Output the (x, y) coordinate of the center of the cell containing the given text.  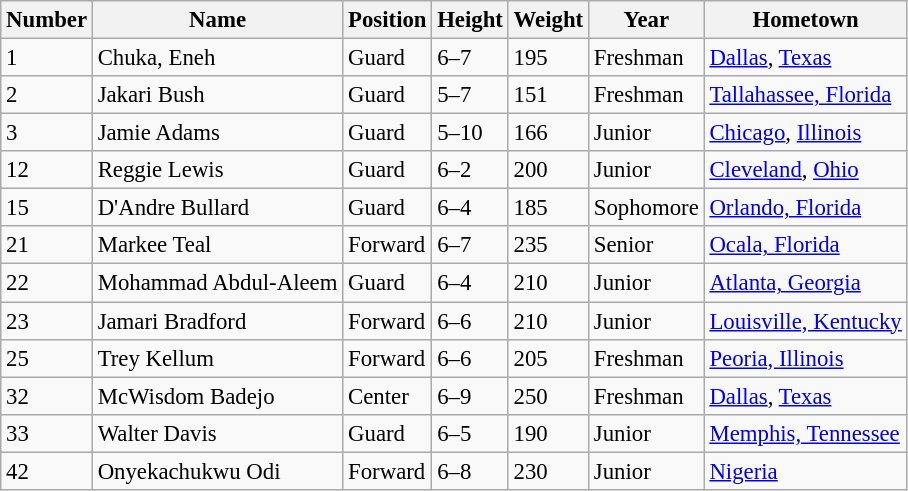
6–8 (470, 471)
166 (548, 133)
Mohammad Abdul-Aleem (217, 283)
Atlanta, Georgia (806, 283)
Sophomore (646, 208)
Walter Davis (217, 433)
D'Andre Bullard (217, 208)
Orlando, Florida (806, 208)
12 (47, 170)
Senior (646, 245)
Position (388, 20)
32 (47, 396)
6–5 (470, 433)
25 (47, 358)
190 (548, 433)
200 (548, 170)
Cleveland, Ohio (806, 170)
21 (47, 245)
Name (217, 20)
1 (47, 58)
Jamari Bradford (217, 321)
Hometown (806, 20)
Jakari Bush (217, 95)
Chicago, Illinois (806, 133)
Onyekachukwu Odi (217, 471)
Year (646, 20)
Trey Kellum (217, 358)
33 (47, 433)
McWisdom Badejo (217, 396)
Jamie Adams (217, 133)
2 (47, 95)
Center (388, 396)
195 (548, 58)
22 (47, 283)
250 (548, 396)
Ocala, Florida (806, 245)
3 (47, 133)
Nigeria (806, 471)
Chuka, Eneh (217, 58)
Peoria, Illinois (806, 358)
42 (47, 471)
151 (548, 95)
15 (47, 208)
Number (47, 20)
Louisville, Kentucky (806, 321)
Height (470, 20)
Tallahassee, Florida (806, 95)
6–2 (470, 170)
235 (548, 245)
Reggie Lewis (217, 170)
Weight (548, 20)
5–10 (470, 133)
230 (548, 471)
6–9 (470, 396)
5–7 (470, 95)
185 (548, 208)
23 (47, 321)
205 (548, 358)
Markee Teal (217, 245)
Memphis, Tennessee (806, 433)
